Scan for the cell matching the given text and deliver its (x, y) coordinate at center. 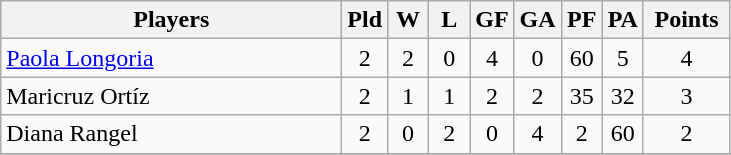
5 (622, 58)
PA (622, 20)
GF (492, 20)
Diana Rangel (172, 134)
Players (172, 20)
35 (582, 96)
L (450, 20)
GA (538, 20)
3 (686, 96)
Paola Longoria (172, 58)
Maricruz Ortíz (172, 96)
32 (622, 96)
Pld (365, 20)
W (408, 20)
PF (582, 20)
Points (686, 20)
